Pinpoint the cell where the given text exists, returning its (X, Y) midpoint coordinate. 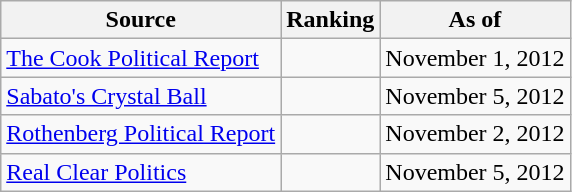
Sabato's Crystal Ball (141, 96)
Real Clear Politics (141, 172)
As of (475, 20)
Source (141, 20)
November 2, 2012 (475, 134)
Ranking (330, 20)
The Cook Political Report (141, 58)
Rothenberg Political Report (141, 134)
November 1, 2012 (475, 58)
